Search for the cell housing the specified text and yield its [x, y] center coordinate. 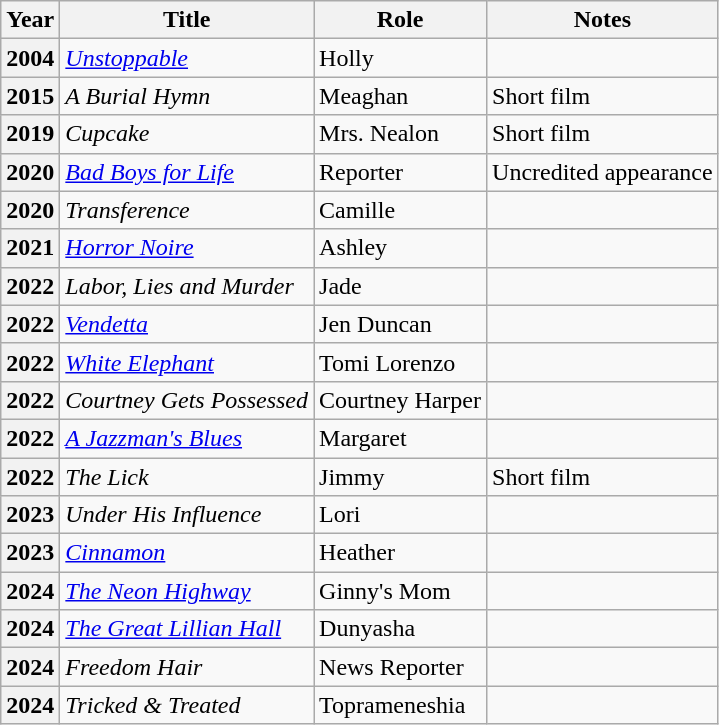
Jimmy [400, 477]
Mrs. Nealon [400, 134]
Courtney Gets Possessed [187, 400]
Year [30, 20]
Transference [187, 210]
2015 [30, 96]
2019 [30, 134]
Vendetta [187, 324]
Notes [603, 20]
Role [400, 20]
Tricked & Treated [187, 705]
Dunyasha [400, 629]
Ashley [400, 248]
A Burial Hymn [187, 96]
Labor, Lies and Murder [187, 286]
Courtney Harper [400, 400]
White Elephant [187, 362]
Freedom Hair [187, 667]
Under His Influence [187, 515]
News Reporter [400, 667]
Title [187, 20]
Cinnamon [187, 553]
Horror Noire [187, 248]
Jen Duncan [400, 324]
The Lick [187, 477]
Lori [400, 515]
Jade [400, 286]
Uncredited appearance [603, 172]
A Jazzman's Blues [187, 438]
Toprameneshia [400, 705]
The Neon Highway [187, 591]
Camille [400, 210]
Margaret [400, 438]
Ginny's Mom [400, 591]
Tomi Lorenzo [400, 362]
Holly [400, 58]
The Great Lillian Hall [187, 629]
2004 [30, 58]
2021 [30, 248]
Bad Boys for Life [187, 172]
Unstoppable [187, 58]
Reporter [400, 172]
Heather [400, 553]
Cupcake [187, 134]
Meaghan [400, 96]
